Capture the cell that displays the provided text and extract its (X, Y) central coordinate. 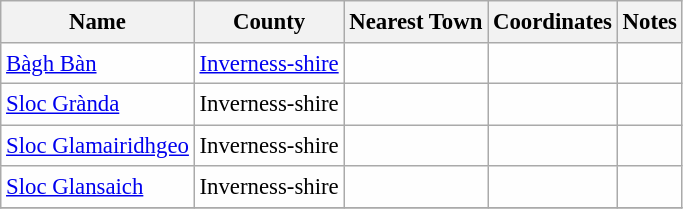
Nearest Town (416, 22)
Bàgh Bàn (98, 62)
Sloc Glansaich (98, 186)
County (269, 22)
Notes (650, 22)
Sloc Glamairidhgeo (98, 146)
Coordinates (553, 22)
Name (98, 22)
Sloc Grànda (98, 104)
